Capture the cell that displays the provided text and extract its [X, Y] central coordinate. 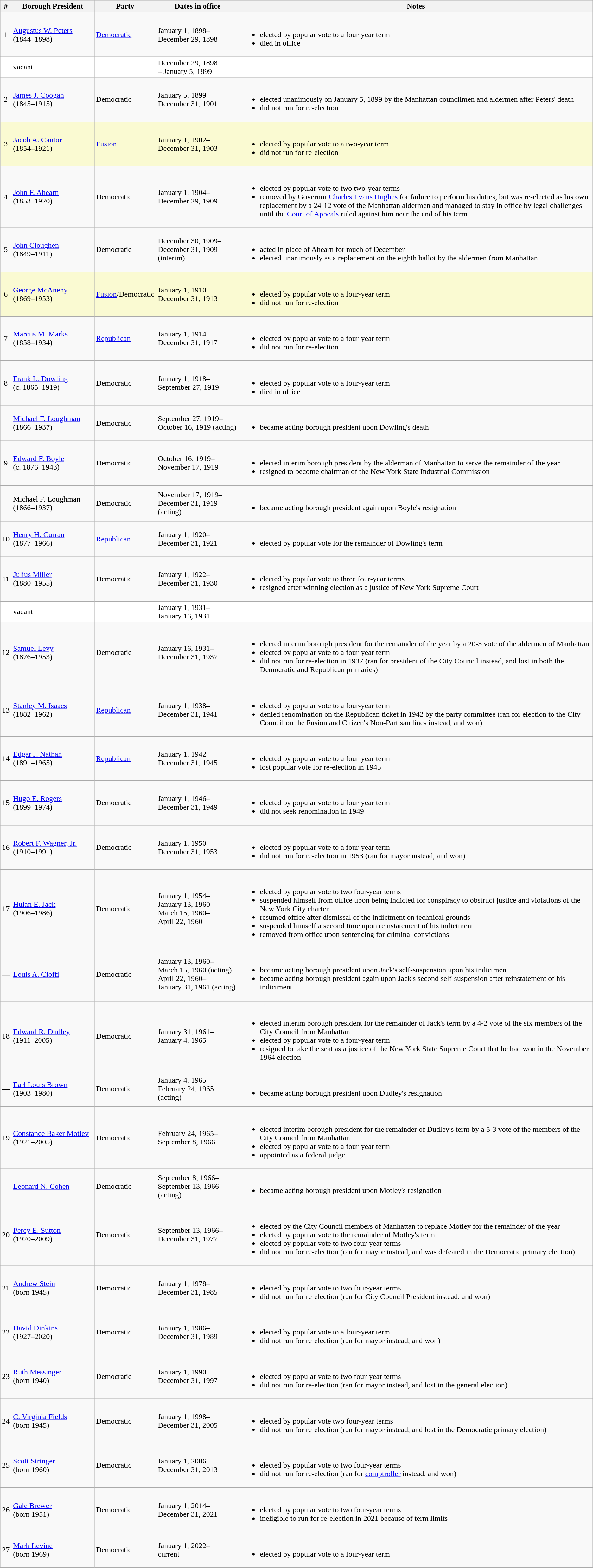
John Cloughen(1849–1911) [53, 250]
Henry H. Curran(1877–1966) [53, 539]
Robert F. Wagner, Jr.(1910–1991) [53, 847]
January 1, 1904–December 29, 1909 [198, 197]
16 [6, 847]
November 17, 1919–December 31, 1919 (acting) [198, 503]
January 1, 1918–September 27, 1919 [198, 383]
2 [6, 99]
Leonard N. Cohen [53, 1186]
elected by popular vote to two four-year termsineligible to run for re-election in 2021 because of term limits [416, 1510]
Mark Levine(born 1969) [53, 1550]
5 [6, 250]
19 [6, 1137]
Edward F. Boyle(c. 1876–1943) [53, 463]
13 [6, 710]
elected by popular vote to a four-year term [416, 1550]
January 1, 1950–December 31, 1953 [198, 847]
7 [6, 338]
3 [6, 144]
10 [6, 539]
Julius Miller(1880–1955) [53, 579]
September 27, 1919–October 16, 1919 (acting) [198, 423]
became acting borough president upon Dudley's resignation [416, 1089]
December 29, 1898 – January 5, 1899 [198, 67]
Scott Stringer(born 1960) [53, 1465]
September 13, 1966–December 31, 1977 [198, 1235]
January 1, 2006–December 31, 2013 [198, 1465]
elected by popular vote to three four-year termsresigned after winning election as a justice of New York Supreme Court [416, 579]
Hugo E. Rogers(1899–1974) [53, 803]
Andrew Stein(born 1945) [53, 1288]
12 [6, 653]
January 5, 1899–December 31, 1901 [198, 99]
20 [6, 1235]
January 1, 2022–current [198, 1550]
23 [6, 1377]
elected by popular vote to a four-year termlost popular vote for re-election in 1945 [416, 758]
elected by popular vote two four-year termsdid not run for re-election (ran for mayor instead, and lost in the Democratic primary election) [416, 1421]
January 1, 1902–December 31, 1903 [198, 144]
John F. Ahearn(1853–1920) [53, 197]
elected by popular vote to a four-year termdid not run for re-election (ran for mayor instead, and won) [416, 1332]
became acting borough president upon Dowling's death [416, 423]
Edgar J. Nathan(1891–1965) [53, 758]
1 [6, 35]
elected by popular vote to two four-year termsdid not run for re-election (ran for mayor instead, and lost in the general election) [416, 1377]
Percy E. Sutton(1920–2009) [53, 1235]
January 1, 1910–December 31, 1913 [198, 294]
Gale Brewer(born 1951) [53, 1510]
Notes [416, 6]
22 [6, 1332]
25 [6, 1465]
September 8, 1966–September 13, 1966 (acting) [198, 1186]
21 [6, 1288]
Ruth Messinger(born 1940) [53, 1377]
January 1, 1990–December 31, 1997 [198, 1377]
January 1, 1946–December 31, 1949 [198, 803]
January 1, 1998–December 31, 2005 [198, 1421]
Dates in office [198, 6]
January 1, 1898–December 29, 1898 [198, 35]
January 1, 1922–December 31, 1930 [198, 579]
January 4, 1965–February 24, 1965 (acting) [198, 1089]
4 [6, 197]
Augustus W. Peters(1844–1898) [53, 35]
11 [6, 579]
Party [125, 6]
David Dinkins(1927–2020) [53, 1332]
elected by popular vote to two four-year termsdid not run for re-election (ran for City Council President instead, and won) [416, 1288]
Louis A. Cioffi [53, 975]
elected unanimously on January 5, 1899 by the Manhattan councilmen and aldermen after Peters' deathdid not run for re-election [416, 99]
January 1, 1920–December 31, 1921 [198, 539]
Fusion [125, 144]
Stanley M. Isaacs(1882–1962) [53, 710]
became acting borough president upon Motley's resignation [416, 1186]
24 [6, 1421]
8 [6, 383]
Fusion/Democratic [125, 294]
Jacob A. Cantor(1854–1921) [53, 144]
January 1, 1931–January 16, 1931 [198, 611]
Edward R. Dudley(1911–2005) [53, 1036]
Frank L. Dowling(c. 1865–1919) [53, 383]
January 1, 1978–December 31, 1985 [198, 1288]
January 1, 1942–December 31, 1945 [198, 758]
January 1, 1954–January 13, 1960March 15, 1960–April 22, 1960 [198, 909]
15 [6, 803]
acted in place of Ahearn for much of Decemberelected unanimously as a replacement on the eighth ballot by the aldermen from Manhattan [416, 250]
# [6, 6]
January 1, 1938–December 31, 1941 [198, 710]
Earl Louis Brown(1903–1980) [53, 1089]
Marcus M. Marks(1858–1934) [53, 338]
17 [6, 909]
Constance Baker Motley(1921–2005) [53, 1137]
became acting borough president again upon Boyle's resignation [416, 503]
George McAneny(1869–1953) [53, 294]
18 [6, 1036]
26 [6, 1510]
6 [6, 294]
27 [6, 1550]
9 [6, 463]
Samuel Levy(1876–1953) [53, 653]
C. Virginia Fields(born 1945) [53, 1421]
December 30, 1909–December 31, 1909 (interim) [198, 250]
January 1, 1986–December 31, 1989 [198, 1332]
January 16, 1931–December 31, 1937 [198, 653]
elected by popular vote for the remainder of Dowling's term [416, 539]
January 1, 1914–December 31, 1917 [198, 338]
James J. Coogan(1845–1915) [53, 99]
January 31, 1961–January 4, 1965 [198, 1036]
October 16, 1919–November 17, 1919 [198, 463]
elected by popular vote to a two-year termdid not run for re-election [416, 144]
January 13, 1960–March 15, 1960 (acting)April 22, 1960–January 31, 1961 (acting) [198, 975]
elected by popular vote to a four-year termdid not run for re-election in 1953 (ran for mayor instead, and won) [416, 847]
February 24, 1965–September 8, 1966 [198, 1137]
Borough President [53, 6]
January 1, 2014–December 31, 2021 [198, 1510]
elected by popular vote to two four-year termsdid not run for re-election (ran for comptroller instead, and won) [416, 1465]
elected by popular vote to a four-year termdid not seek renomination in 1949 [416, 803]
14 [6, 758]
Hulan E. Jack(1906–1986) [53, 909]
